Provide the (x, y) coordinate of the cell's center where the given text is located.  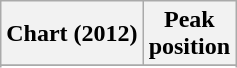
Chart (2012) (72, 34)
Peakposition (189, 34)
